Pinpoint the cell where the given text exists, returning its [x, y] midpoint coordinate. 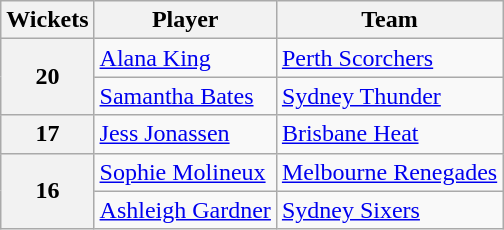
Ashleigh Gardner [185, 210]
Sydney Thunder [389, 96]
Wickets [48, 20]
Team [389, 20]
Perth Scorchers [389, 58]
Jess Jonassen [185, 134]
17 [48, 134]
Alana King [185, 58]
16 [48, 191]
Player [185, 20]
20 [48, 77]
Sydney Sixers [389, 210]
Sophie Molineux [185, 172]
Melbourne Renegades [389, 172]
Brisbane Heat [389, 134]
Samantha Bates [185, 96]
